For the text-containing cell, return its midpoint in [X, Y] coordinate format. 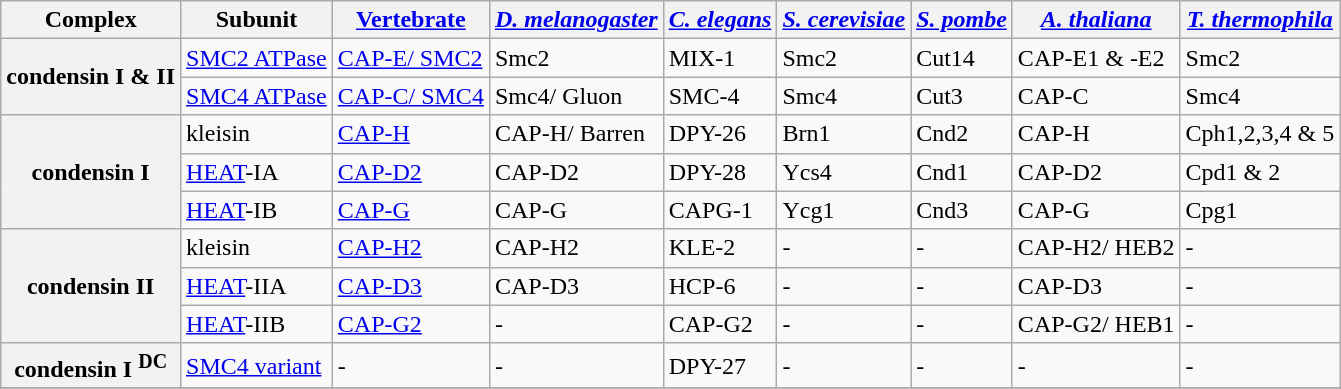
Subunit [257, 20]
condensin I DC [91, 366]
Ycs4 [844, 172]
S. pombe [962, 20]
CAP-C/ SMC4 [410, 96]
Cut14 [962, 58]
Cnd1 [962, 172]
CAPG-1 [720, 210]
Vertebrate [410, 20]
DPY-26 [720, 134]
Cph1,2,3,4 & 5 [1260, 134]
Brn1 [844, 134]
HEAT-IA [257, 172]
HCP-6 [720, 286]
Complex [91, 20]
CAP-E/ SMC2 [410, 58]
condensin I & II [91, 77]
KLE-2 [720, 248]
Cnd3 [962, 210]
Cpg1 [1260, 210]
Ycg1 [844, 210]
Cut3 [962, 96]
T. thermophila [1260, 20]
D. melanogaster [576, 20]
SMC-4 [720, 96]
A. thaliana [1096, 20]
HEAT-IIA [257, 286]
Smc4/ Gluon [576, 96]
SMC4 ATPase [257, 96]
SMC2 ATPase [257, 58]
CAP-H/ Barren [576, 134]
condensin I [91, 172]
SMC4 variant [257, 366]
DPY-28 [720, 172]
Cnd2 [962, 134]
CAP-C [1096, 96]
MIX-1 [720, 58]
S. cerevisiae [844, 20]
CAP-G2/ HEB1 [1096, 324]
Cpd1 & 2 [1260, 172]
DPY-27 [720, 366]
HEAT-IIB [257, 324]
CAP-H2/ HEB2 [1096, 248]
condensin II [91, 286]
CAP-E1 & -E2 [1096, 58]
HEAT-IB [257, 210]
C. elegans [720, 20]
